From the cell containing the given text, extract its center point as (x, y) coordinate. 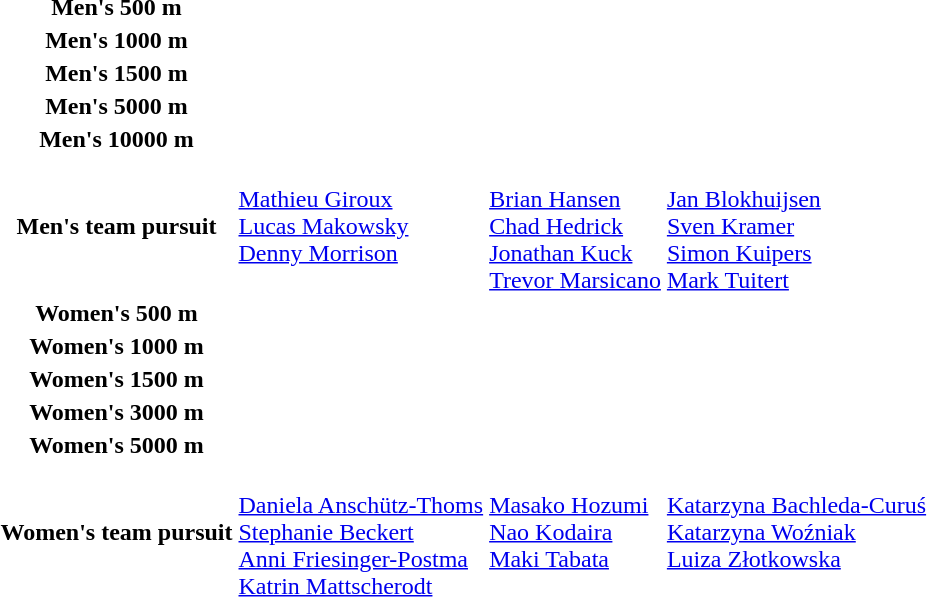
Mathieu GirouxLucas MakowskyDenny Morrison (361, 226)
Brian HansenChad HedrickJonathan KuckTrevor Marsicano (576, 226)
Jan BlokhuijsenSven KramerSimon KuipersMark Tuitert (796, 226)
